Detect which cell encompasses the target text, then output its [X, Y] center coordinate. 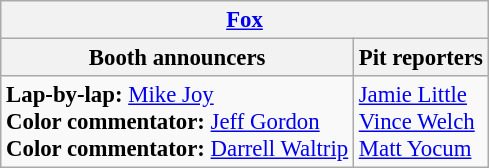
Lap-by-lap: Mike JoyColor commentator: Jeff GordonColor commentator: Darrell Waltrip [178, 122]
Booth announcers [178, 58]
Fox [245, 20]
Pit reporters [420, 58]
Jamie LittleVince WelchMatt Yocum [420, 122]
